Provide the [X, Y] coordinate of the cell's center where the given text is located.  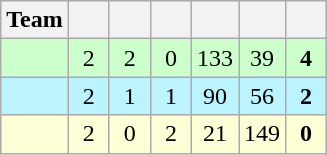
133 [214, 58]
21 [214, 134]
149 [262, 134]
90 [214, 96]
4 [306, 58]
39 [262, 58]
56 [262, 96]
Team [35, 20]
